Search for the cell housing the specified text and yield its [X, Y] center coordinate. 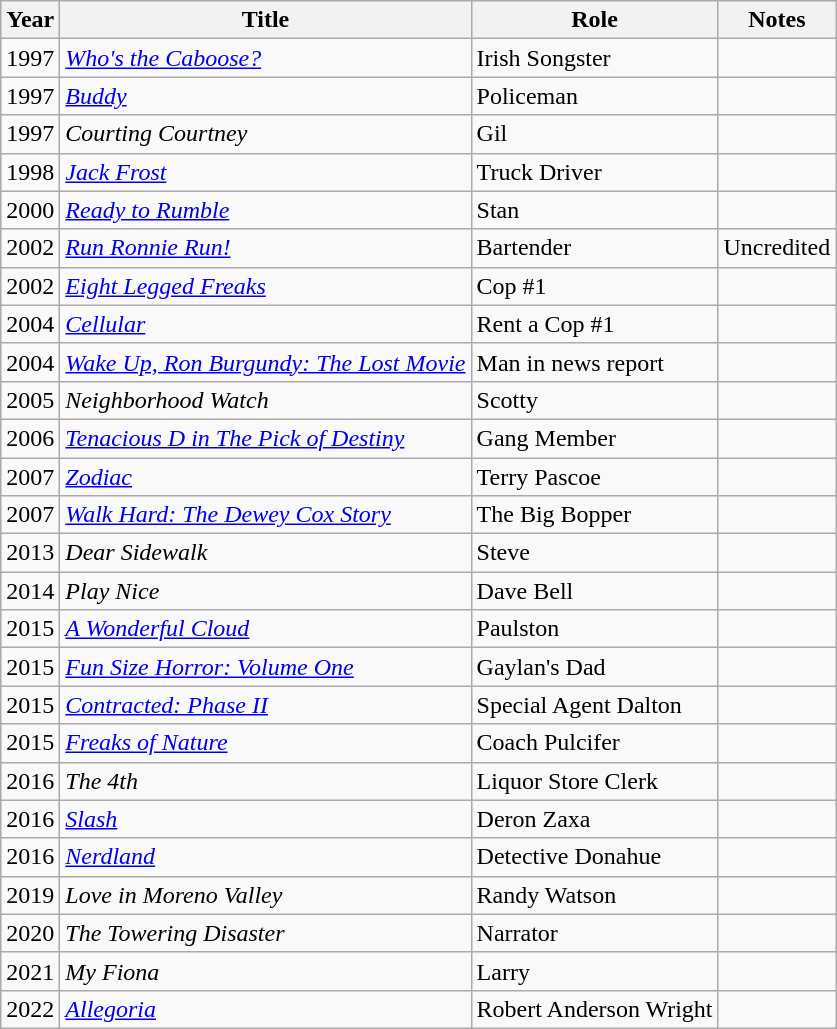
Robert Anderson Wright [594, 1009]
Special Agent Dalton [594, 705]
A Wonderful Cloud [266, 629]
Uncredited [777, 248]
Love in Moreno Valley [266, 895]
Fun Size Horror: Volume One [266, 667]
2000 [30, 210]
Slash [266, 819]
Randy Watson [594, 895]
The 4th [266, 781]
Dave Bell [594, 591]
Liquor Store Clerk [594, 781]
2022 [30, 1009]
Who's the Caboose? [266, 58]
Bartender [594, 248]
2013 [30, 553]
Role [594, 20]
Steve [594, 553]
Man in news report [594, 362]
Policeman [594, 96]
2006 [30, 438]
Irish Songster [594, 58]
Notes [777, 20]
Neighborhood Watch [266, 400]
Gaylan's Dad [594, 667]
Title [266, 20]
Deron Zaxa [594, 819]
2021 [30, 971]
Walk Hard: The Dewey Cox Story [266, 515]
2019 [30, 895]
Zodiac [266, 477]
Eight Legged Freaks [266, 286]
Gang Member [594, 438]
Tenacious D in The Pick of Destiny [266, 438]
Freaks of Nature [266, 743]
Dear Sidewalk [266, 553]
Wake Up, Ron Burgundy: The Lost Movie [266, 362]
Cellular [266, 324]
Year [30, 20]
1998 [30, 172]
My Fiona [266, 971]
Terry Pascoe [594, 477]
Buddy [266, 96]
The Towering Disaster [266, 933]
Nerdland [266, 857]
2014 [30, 591]
Rent a Cop #1 [594, 324]
Courting Courtney [266, 134]
Play Nice [266, 591]
Coach Pulcifer [594, 743]
Truck Driver [594, 172]
Ready to Rumble [266, 210]
Paulston [594, 629]
Cop #1 [594, 286]
Contracted: Phase II [266, 705]
Narrator [594, 933]
Run Ronnie Run! [266, 248]
Gil [594, 134]
2005 [30, 400]
The Big Bopper [594, 515]
2020 [30, 933]
Larry [594, 971]
Detective Donahue [594, 857]
Jack Frost [266, 172]
Scotty [594, 400]
Allegoria [266, 1009]
Stan [594, 210]
